Return the [X, Y] coordinate for the center point of the cell that contains the specified text.  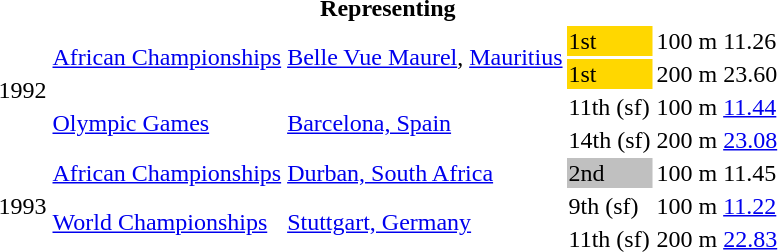
Barcelona, Spain [425, 124]
Belle Vue Maurel, Mauritius [425, 58]
Durban, South Africa [425, 173]
9th (sf) [610, 206]
2nd [610, 173]
11th (sf) [610, 107]
14th (sf) [610, 140]
Olympic Games [167, 124]
